Pinpoint the cell where the given text exists, returning its [x, y] midpoint coordinate. 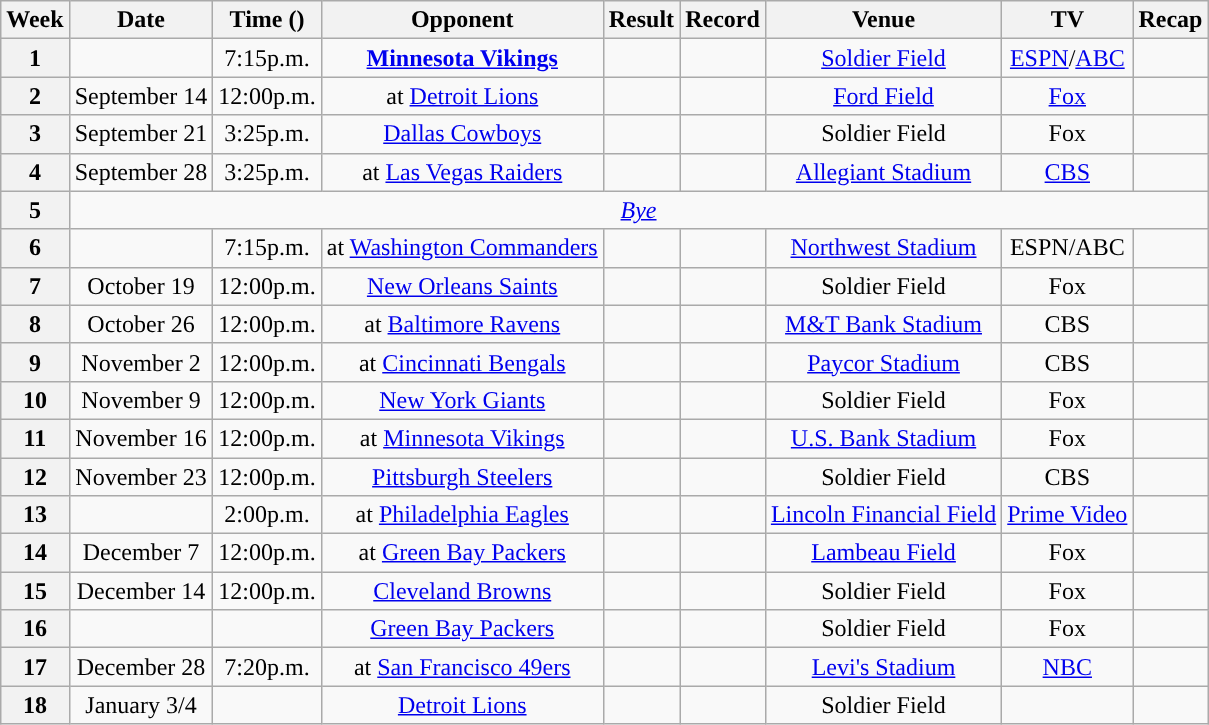
December 28 [141, 667]
New York Giants [462, 400]
Bye [638, 210]
Record [723, 20]
Lincoln Financial Field [883, 515]
9 [35, 362]
14 [35, 553]
8 [35, 324]
Ford Field [883, 96]
12 [35, 477]
Paycor Stadium [883, 362]
Opponent [462, 20]
Result [641, 20]
17 [35, 667]
2 [35, 96]
at Washington Commanders [462, 248]
15 [35, 591]
M&T Bank Stadium [883, 324]
13 [35, 515]
16 [35, 629]
Pittsburgh Steelers [462, 477]
5 [35, 210]
at Las Vegas Raiders [462, 172]
at Philadelphia Eagles [462, 515]
7 [35, 286]
September 14 [141, 96]
December 7 [141, 553]
Allegiant Stadium [883, 172]
at Minnesota Vikings [462, 438]
NBC [1068, 667]
January 3/4 [141, 705]
October 26 [141, 324]
Detroit Lions [462, 705]
November 2 [141, 362]
3 [35, 134]
Green Bay Packers [462, 629]
2:00p.m. [267, 515]
TV [1068, 20]
10 [35, 400]
11 [35, 438]
Cleveland Browns [462, 591]
at San Francisco 49ers [462, 667]
Northwest Stadium [883, 248]
6 [35, 248]
Week [35, 20]
at Detroit Lions [462, 96]
Recap [1170, 20]
7:20p.m. [267, 667]
October 19 [141, 286]
4 [35, 172]
Levi's Stadium [883, 667]
Dallas Cowboys [462, 134]
November 9 [141, 400]
Venue [883, 20]
New Orleans Saints [462, 286]
Lambeau Field [883, 553]
at Cincinnati Bengals [462, 362]
Minnesota Vikings [462, 58]
Time () [267, 20]
U.S. Bank Stadium [883, 438]
November 16 [141, 438]
September 21 [141, 134]
Prime Video [1068, 515]
Date [141, 20]
September 28 [141, 172]
18 [35, 705]
November 23 [141, 477]
December 14 [141, 591]
1 [35, 58]
at Green Bay Packers [462, 553]
at Baltimore Ravens [462, 324]
